Find where the given text appears and provide that cell's center as (x, y) coordinate. 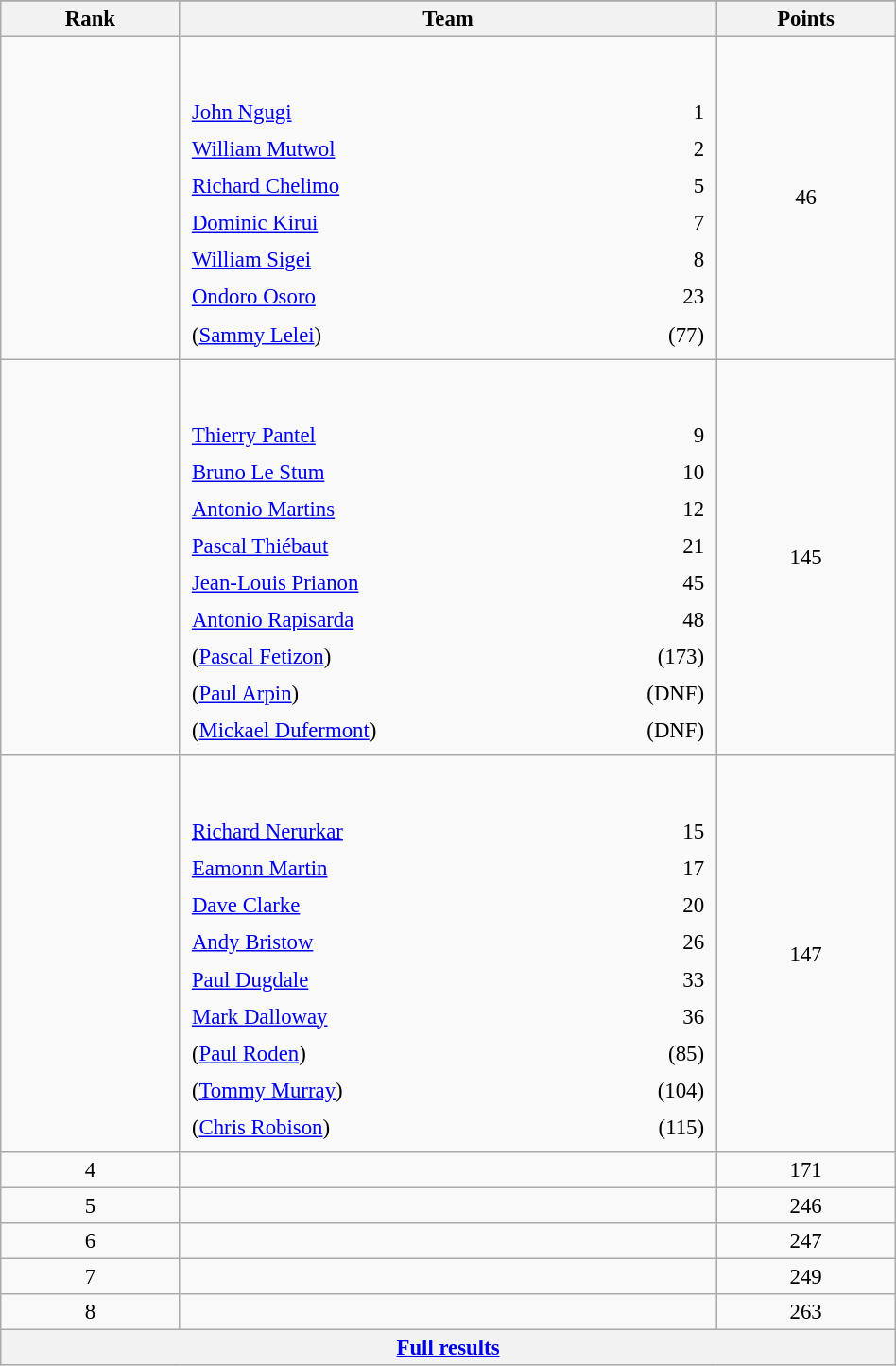
2 (650, 149)
John Ngugi 1 William Mutwol 2 Richard Chelimo 5 Dominic Kirui 7 William Sigei 8 Ondoro Osoro 23 (Sammy Lelei) (77) (448, 199)
(173) (643, 657)
(Pascal Fetizon) (380, 657)
Andy Bristow (380, 942)
(85) (643, 1053)
6 (91, 1241)
Full results (448, 1348)
249 (805, 1276)
246 (805, 1205)
(Sammy Lelei) (389, 334)
9 (643, 435)
26 (643, 942)
Jean-Louis Prianon (380, 582)
(Paul Roden) (380, 1053)
(Paul Arpin) (380, 694)
10 (643, 472)
45 (643, 582)
(Chris Robison) (380, 1127)
Richard Chelimo (389, 186)
(77) (650, 334)
263 (805, 1312)
48 (643, 620)
12 (643, 509)
17 (643, 869)
20 (643, 906)
Thierry Pantel (380, 435)
Paul Dugdale (380, 979)
Team (448, 19)
4 (91, 1170)
Pascal Thiébaut (380, 545)
15 (643, 832)
46 (805, 199)
1 (650, 112)
Rank (91, 19)
23 (650, 297)
145 (805, 558)
Dave Clarke (380, 906)
Richard Nerurkar (380, 832)
(Tommy Murray) (380, 1090)
21 (643, 545)
Mark Dalloway (380, 1016)
William Mutwol (389, 149)
Eamonn Martin (380, 869)
Ondoro Osoro (389, 297)
(Mickael Dufermont) (380, 731)
Antonio Rapisarda (380, 620)
(104) (643, 1090)
147 (805, 953)
William Sigei (389, 260)
Points (805, 19)
John Ngugi (389, 112)
33 (643, 979)
(115) (643, 1127)
36 (643, 1016)
Bruno Le Stum (380, 472)
Dominic Kirui (389, 223)
247 (805, 1241)
171 (805, 1170)
Antonio Martins (380, 509)
